Identify which cell holds the provided text, then report its (X, Y) central coordinate. 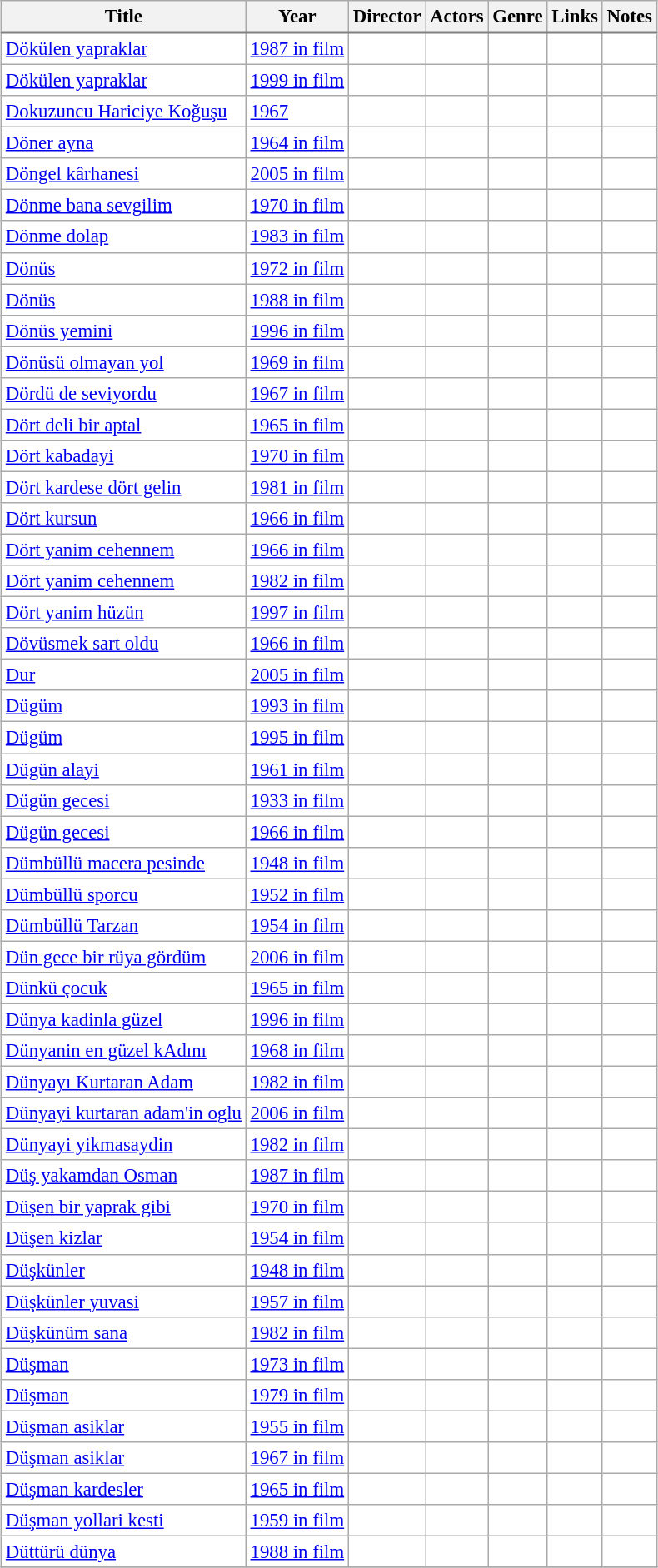
Dünyanin en güzel kAdını (124, 1051)
Düşkünler yuvasi (124, 1302)
1959 in film (297, 1521)
1967 (297, 112)
Düş yakamdan Osman (124, 1176)
Dünkü çocuk (124, 988)
Dünyayi yikmasaydin (124, 1145)
Title (124, 17)
1952 in film (297, 894)
Actors (456, 17)
Dünya kadinla güzel (124, 1019)
1979 in film (297, 1395)
1957 in film (297, 1302)
Dört deli bir aptal (124, 425)
Dünyayı Kurtaran Adam (124, 1082)
1995 in film (297, 738)
Dört kabadayi (124, 456)
Dövüsmek sart oldu (124, 644)
Döner ayna (124, 143)
1933 in film (297, 800)
Links (575, 17)
Dönüsü olmayan yol (124, 362)
1973 in film (297, 1364)
Döngel kârhanesi (124, 174)
Director (386, 17)
Dört yanim hüzün (124, 613)
Dügün alayi (124, 769)
Dümbüllü sporcu (124, 894)
1969 in film (297, 362)
Dün gece bir rüya gördüm (124, 957)
Dünyayi kurtaran adam'in oglu (124, 1113)
Dönüs yemini (124, 331)
1964 in film (297, 143)
1999 in film (297, 80)
Dördü de seviyordu (124, 393)
Düşkünüm sana (124, 1332)
Dönme dolap (124, 236)
Notes (630, 17)
Düşman yollari kesti (124, 1521)
Genre (518, 17)
Dümbüllü macera pesinde (124, 863)
1981 in film (297, 487)
Dönme bana sevgilim (124, 206)
Düşen bir yaprak gibi (124, 1207)
1955 in film (297, 1426)
Düşen kizlar (124, 1238)
Dokuzuncu Hariciye Koğuşu (124, 112)
Dümbüllü Tarzan (124, 925)
Düşkünler (124, 1270)
1972 in film (297, 268)
Düttürü dünya (124, 1551)
1997 in film (297, 613)
Düşman kardesler (124, 1489)
Dört kursun (124, 519)
1993 in film (297, 706)
Dur (124, 675)
1968 in film (297, 1051)
1961 in film (297, 769)
Year (297, 17)
1983 in film (297, 236)
Dört kardese dört gelin (124, 487)
